Find where the given text appears and provide that cell's center as (x, y) coordinate. 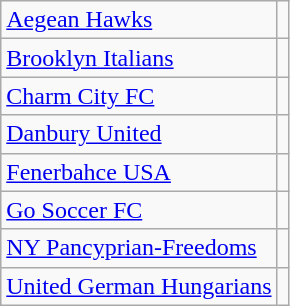
Go Soccer FC (139, 210)
United German Hungarians (139, 286)
Aegean Hawks (139, 20)
Brooklyn Italians (139, 58)
Danbury United (139, 134)
Charm City FC (139, 96)
NY Pancyprian-Freedoms (139, 248)
Fenerbahce USA (139, 172)
